Extract the [x, y] coordinate from the center of the cell holding the provided text.  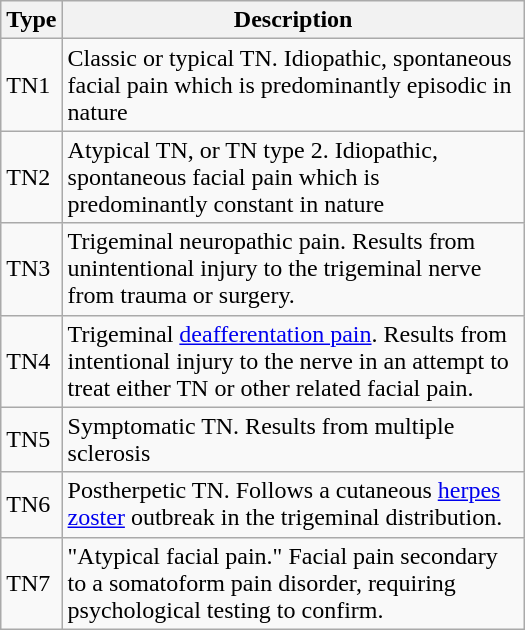
"Atypical facial pain." Facial pain secondary to a somatoform pain disorder, requiring psychological testing to confirm. [293, 583]
Trigeminal neuropathic pain. Results from unintentional injury to the trigeminal nerve from trauma or surgery. [293, 269]
TN7 [32, 583]
Atypical TN, or TN type 2. Idiopathic, spontaneous facial pain which is predominantly constant in nature [293, 177]
TN2 [32, 177]
Classic or typical TN. Idiopathic, spontaneous facial pain which is predominantly episodic in nature [293, 85]
Postherpetic TN. Follows a cutaneous herpes zoster outbreak in the trigeminal distribution. [293, 504]
Symptomatic TN. Results from multiple sclerosis [293, 440]
TN4 [32, 361]
TN5 [32, 440]
Type [32, 20]
TN1 [32, 85]
Description [293, 20]
TN3 [32, 269]
Trigeminal deafferentation pain. Results from intentional injury to the nerve in an attempt to treat either TN or other related facial pain. [293, 361]
TN6 [32, 504]
